Scan for the cell matching the given text and deliver its (X, Y) coordinate at center. 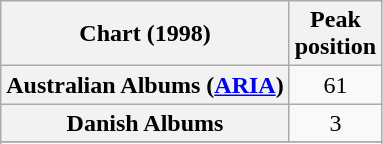
Australian Albums (ARIA) (145, 85)
Danish Albums (145, 123)
3 (335, 123)
Chart (1998) (145, 34)
61 (335, 85)
Peakposition (335, 34)
